Pinpoint the cell where the given text exists, returning its (X, Y) midpoint coordinate. 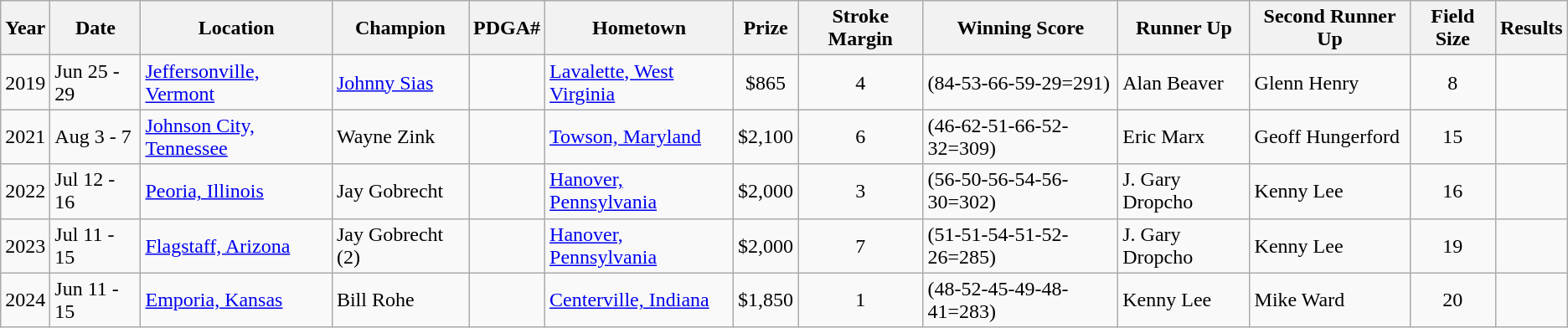
(84-53-66-59-29=291) (1020, 82)
(51-51-54-51-52-26=285) (1020, 246)
Lavalette, West Virginia (640, 82)
Centerville, Indiana (640, 300)
Towson, Maryland (640, 137)
Prize (766, 28)
(48-52-45-49-48-41=283) (1020, 300)
Bill Rohe (400, 300)
2019 (25, 82)
Geoff Hungerford (1330, 137)
Location (236, 28)
Flagstaff, Arizona (236, 246)
Aug 3 - 7 (95, 137)
20 (1452, 300)
Jun 25 - 29 (95, 82)
2021 (25, 137)
Eric Marx (1184, 137)
Mike Ward (1330, 300)
Jul 12 - 16 (95, 191)
Winning Score (1020, 28)
Results (1531, 28)
Alan Beaver (1184, 82)
6 (861, 137)
Second Runner Up (1330, 28)
Jay Gobrecht (400, 191)
Johnson City, Tennessee (236, 137)
4 (861, 82)
Stroke Margin (861, 28)
Glenn Henry (1330, 82)
$865 (766, 82)
Field Size (1452, 28)
Hometown (640, 28)
2023 (25, 246)
Champion (400, 28)
Jun 11 - 15 (95, 300)
$2,100 (766, 137)
2024 (25, 300)
(56-50-56-54-56-30=302) (1020, 191)
Date (95, 28)
$1,850 (766, 300)
Jeffersonville, Vermont (236, 82)
2022 (25, 191)
15 (1452, 137)
PDGA# (508, 28)
Wayne Zink (400, 137)
Jay Gobrecht (2) (400, 246)
(46-62-51-66-52-32=309) (1020, 137)
19 (1452, 246)
8 (1452, 82)
Emporia, Kansas (236, 300)
Year (25, 28)
Jul 11 - 15 (95, 246)
1 (861, 300)
Johnny Sias (400, 82)
16 (1452, 191)
3 (861, 191)
7 (861, 246)
Peoria, Illinois (236, 191)
Runner Up (1184, 28)
